Search for the cell housing the specified text and yield its [X, Y] center coordinate. 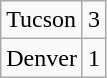
Tucson [42, 20]
Denver [42, 58]
3 [94, 20]
1 [94, 58]
